Return the [x, y] coordinate for the center point of the cell that contains the specified text.  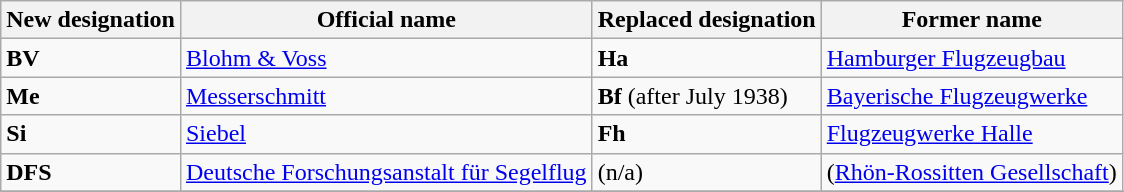
Bayerische Flugzeugwerke [972, 96]
Former name [972, 20]
Official name [386, 20]
Siebel [386, 134]
BV [91, 58]
(n/a) [706, 172]
Si [91, 134]
New designation [91, 20]
Messerschmitt [386, 96]
Flugzeugwerke Halle [972, 134]
Hamburger Flugzeugbau [972, 58]
Replaced designation [706, 20]
Fh [706, 134]
DFS [91, 172]
Bf (after July 1938) [706, 96]
Deutsche Forschungsanstalt für Segelflug [386, 172]
Ha [706, 58]
Blohm & Voss [386, 58]
(Rhön-Rossitten Gesellschaft) [972, 172]
Me [91, 96]
